Search for the cell housing the specified text and yield its (x, y) center coordinate. 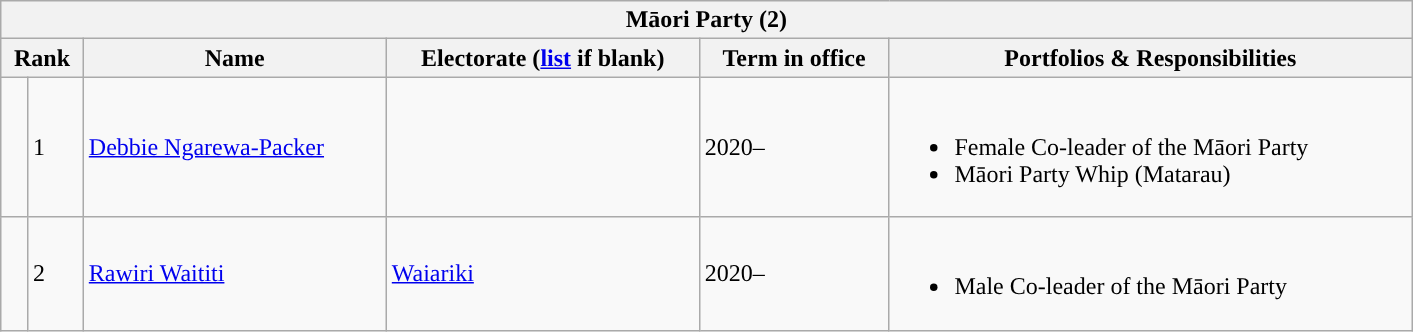
Male Co-leader of the Māori Party (1150, 274)
Electorate (list if blank) (542, 58)
Debbie Ngarewa-Packer (234, 147)
Māori Party (2) (706, 20)
Rawiri Waititi (234, 274)
Term in office (794, 58)
2 (55, 274)
Female Co-leader of the Māori PartyMāori Party Whip (Matarau) (1150, 147)
Rank (42, 58)
Portfolios & Responsibilities (1150, 58)
Waiariki (542, 274)
1 (55, 147)
Name (234, 58)
